Pinpoint the cell where the given text exists, returning its (x, y) midpoint coordinate. 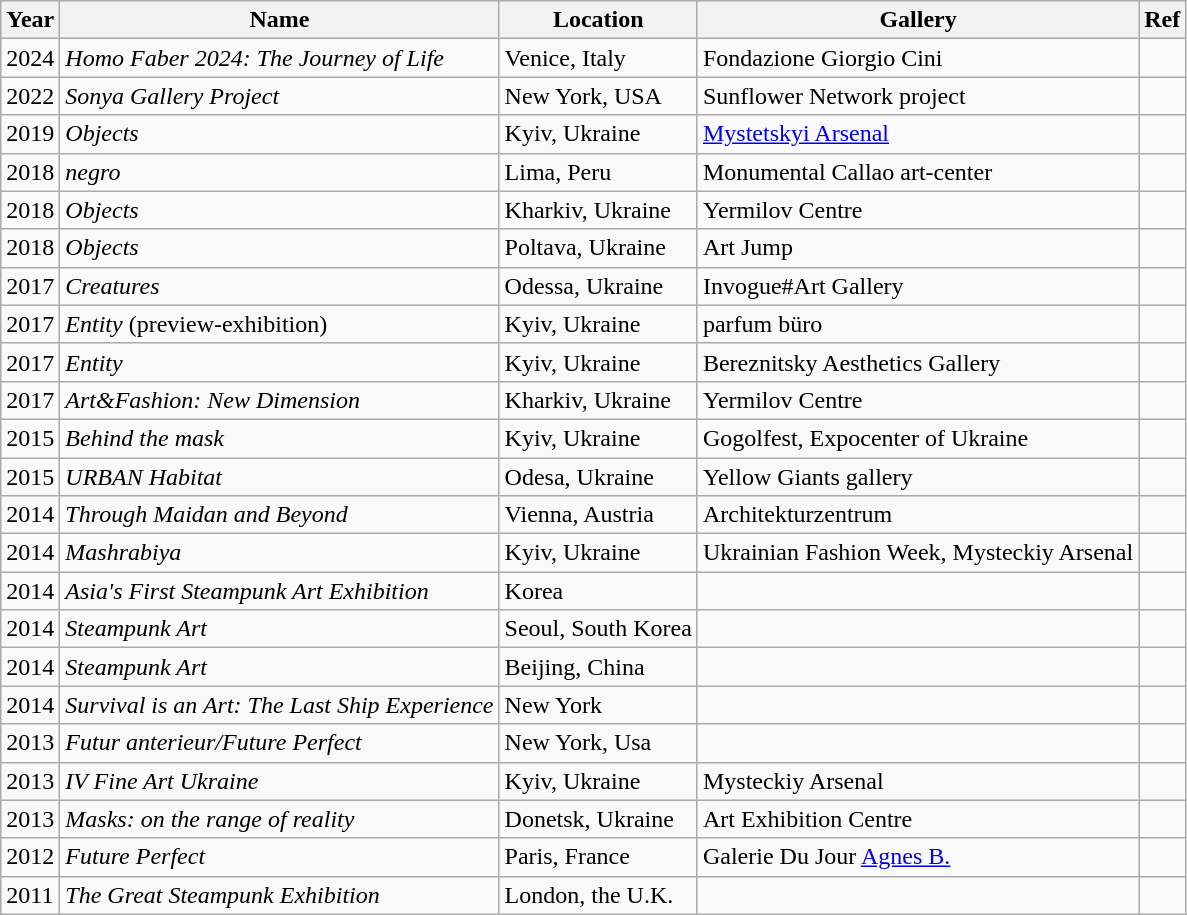
Location (598, 20)
New York, USA (598, 96)
Entity (280, 362)
New York (598, 705)
Mysteckiy Arsenal (918, 781)
Beijing, China (598, 667)
Asia's First Steampunk Art Exhibition (280, 591)
Yellow Giants gallery (918, 477)
Through Maidan and Beyond (280, 515)
Ukrainian Fashion Week, Mysteckiy Arsenal (918, 553)
Year (30, 20)
Donetsk, Ukraine (598, 819)
Paris, France (598, 857)
Mystetskyi Arsenal (918, 134)
Masks: on the range of reality (280, 819)
negro (280, 172)
2024 (30, 58)
Sunflower Network project (918, 96)
Gogolfest, Expocenter of Ukraine (918, 438)
Bereznitsky Aesthetics Gallery (918, 362)
Gallery (918, 20)
Fondazione Giorgio Cini (918, 58)
Name (280, 20)
parfum büro (918, 324)
Vienna, Austria (598, 515)
Entity (preview-exhibition) (280, 324)
The Great Steampunk Exhibition (280, 895)
2011 (30, 895)
Sonya Gallery Project (280, 96)
Odessa, Ukraine (598, 286)
London, the U.K. (598, 895)
Architekturzentrum (918, 515)
Art&Fashion: New Dimension (280, 400)
Futur anterieur/Future Perfect (280, 743)
Monumental Callao art-center (918, 172)
Galerie Du Jour Agnes B. (918, 857)
Seoul, South Korea (598, 629)
URBAN Habitat (280, 477)
Homo Faber 2024: The Journey of Life (280, 58)
Creatures (280, 286)
Future Perfect (280, 857)
Mashrabiya (280, 553)
Korea (598, 591)
Invogue#Art Gallery (918, 286)
2012 (30, 857)
Art Exhibition Centre (918, 819)
2022 (30, 96)
Ref (1162, 20)
Behind the mask (280, 438)
Venice, Italy (598, 58)
IV Fine Art Ukraine (280, 781)
Odesa, Ukraine (598, 477)
Poltava, Ukraine (598, 248)
New York, Usa (598, 743)
Lima, Peru (598, 172)
Art Jump (918, 248)
2019 (30, 134)
Survival is an Art: The Last Ship Experience (280, 705)
